Return the (X, Y) coordinate for the center point of the cell that contains the specified text.  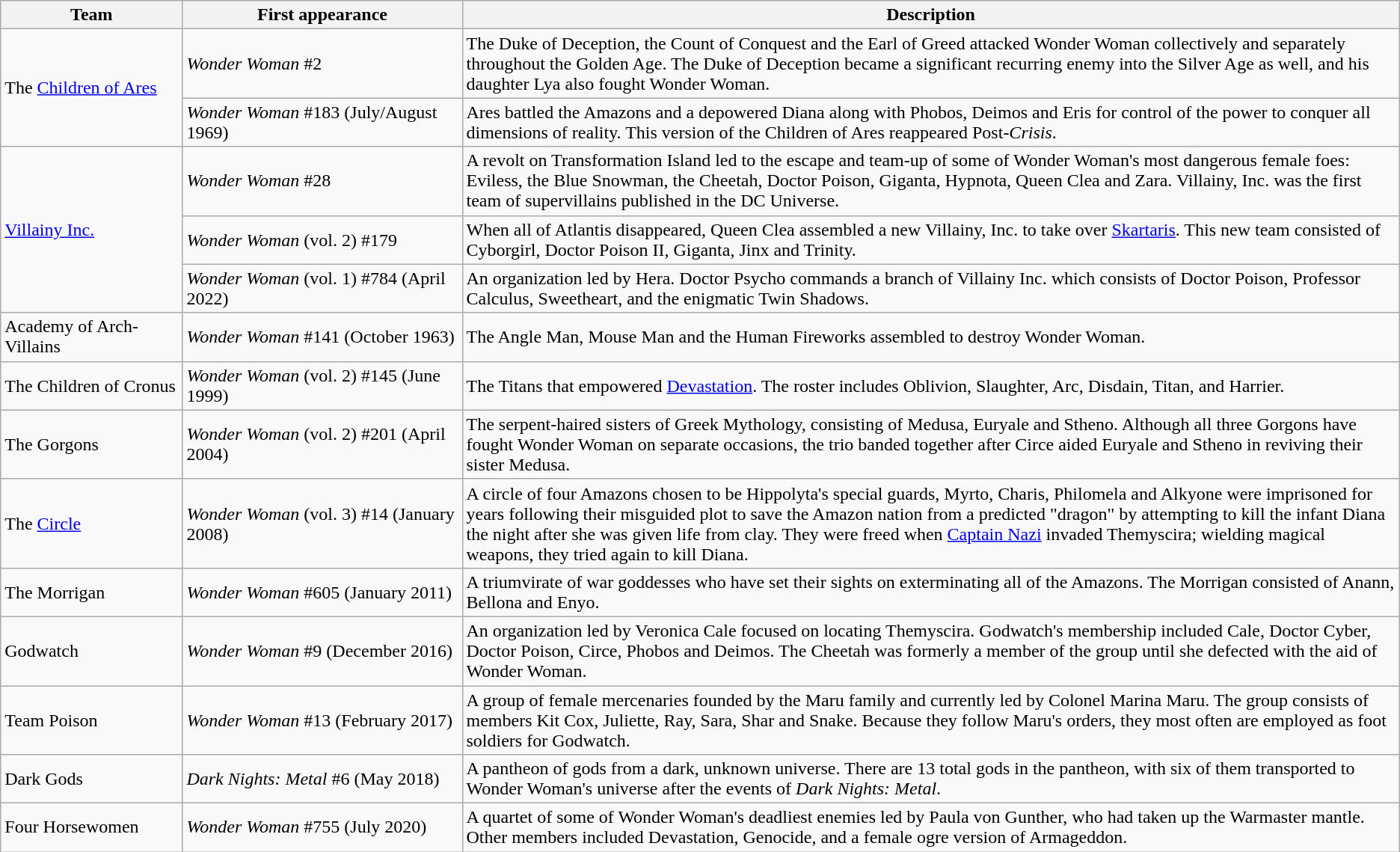
Team (91, 15)
First appearance (322, 15)
Wonder Woman #13 (February 2017) (322, 720)
Wonder Woman #2 (322, 64)
Wonder Woman (vol. 2) #179 (322, 239)
Academy of Arch-Villains (91, 337)
Dark Nights: Metal #6 (May 2018) (322, 779)
Wonder Woman (vol. 3) #14 (January 2008) (322, 524)
Wonder Woman #28 (322, 181)
The Children of Cronus (91, 386)
The Children of Ares (91, 88)
The Gorgons (91, 444)
Wonder Woman #183 (July/August 1969) (322, 123)
The Circle (91, 524)
A triumvirate of war goddesses who have set their sights on exterminating all of the Amazons. The Morrigan consisted of Anann, Bellona and Enyo. (930, 592)
Wonder Woman #141 (October 1963) (322, 337)
Dark Gods (91, 779)
Four Horsewomen (91, 827)
Villainy Inc. (91, 230)
Description (930, 15)
The Titans that empowered Devastation. The roster includes Oblivion, Slaughter, Arc, Disdain, Titan, and Harrier. (930, 386)
The Angle Man, Mouse Man and the Human Fireworks assembled to destroy Wonder Woman. (930, 337)
Wonder Woman #605 (January 2011) (322, 592)
Godwatch (91, 651)
Team Poison (91, 720)
Wonder Woman (vol. 2) #201 (April 2004) (322, 444)
Wonder Woman #755 (July 2020) (322, 827)
Wonder Woman (vol. 2) #145 (June 1999) (322, 386)
Wonder Woman (vol. 1) #784 (April 2022) (322, 289)
The Morrigan (91, 592)
Wonder Woman #9 (December 2016) (322, 651)
